Search for the cell housing the specified text and yield its (x, y) center coordinate. 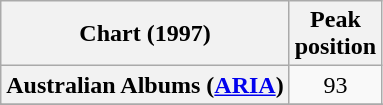
Australian Albums (ARIA) (145, 85)
93 (335, 85)
Chart (1997) (145, 34)
Peakposition (335, 34)
